Extract the (x, y) coordinate from the center of the cell holding the provided text.  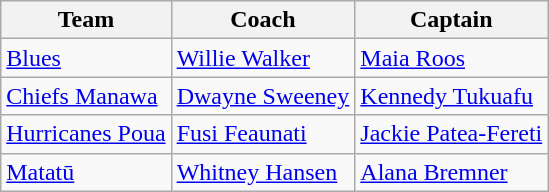
Coach (263, 20)
Willie Walker (263, 58)
Alana Bremner (452, 172)
Blues (86, 58)
Team (86, 20)
Chiefs Manawa (86, 96)
Fusi Feaunati (263, 134)
Captain (452, 20)
Matatū (86, 172)
Hurricanes Poua (86, 134)
Dwayne Sweeney (263, 96)
Kennedy Tukuafu (452, 96)
Maia Roos (452, 58)
Jackie Patea-Fereti (452, 134)
Whitney Hansen (263, 172)
